Pinpoint the cell where the given text exists, returning its [x, y] midpoint coordinate. 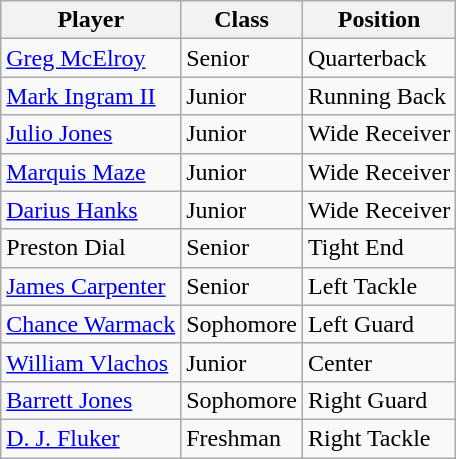
James Carpenter [91, 286]
Freshman [242, 438]
Preston Dial [91, 248]
Greg McElroy [91, 58]
Player [91, 20]
Barrett Jones [91, 400]
Right Guard [378, 400]
Center [378, 362]
Position [378, 20]
Tight End [378, 248]
Mark Ingram II [91, 96]
Left Tackle [378, 286]
Class [242, 20]
Julio Jones [91, 134]
Chance Warmack [91, 324]
William Vlachos [91, 362]
Running Back [378, 96]
Darius Hanks [91, 210]
D. J. Fluker [91, 438]
Right Tackle [378, 438]
Left Guard [378, 324]
Marquis Maze [91, 172]
Quarterback [378, 58]
